Determine the [X, Y] coordinate at the center of the cell enclosing the given text.  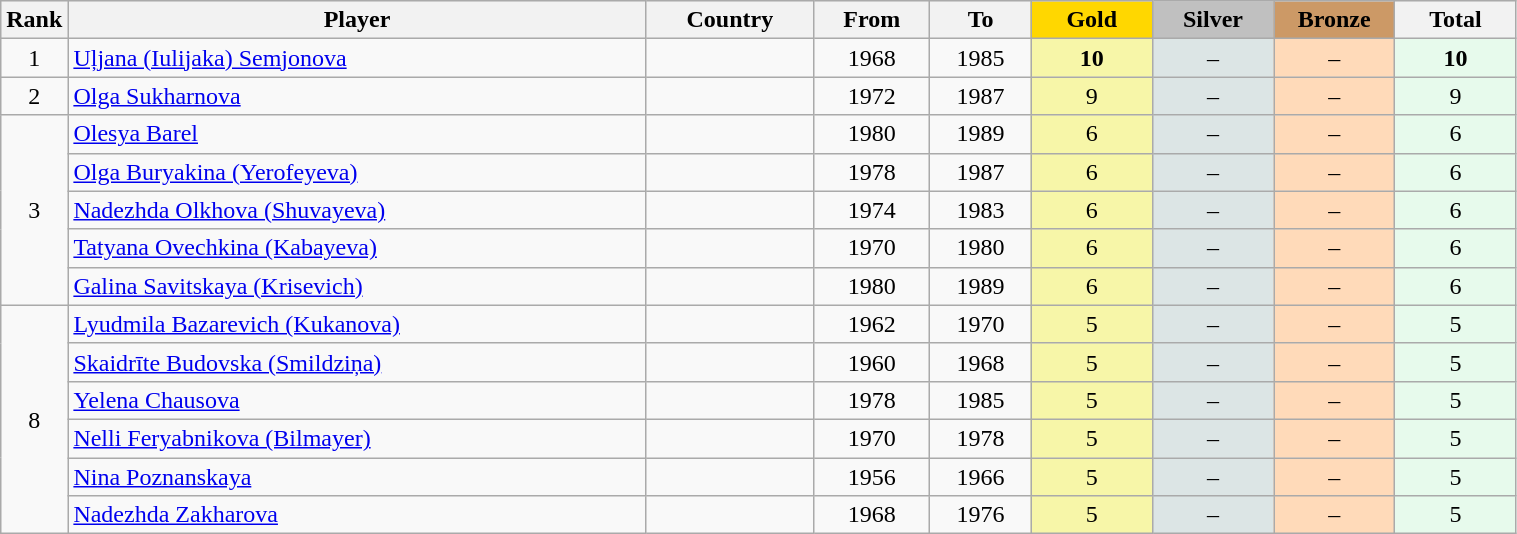
Olga Buryakina (Yerofeyeva) [357, 172]
Bronze [1334, 20]
Nadezhda Zakharova [357, 515]
Nina Poznanskaya [357, 477]
1 [34, 58]
Nelli Feryabnikova (Bilmayer) [357, 438]
Lyudmila Bazarevich (Kukanova) [357, 324]
Country [730, 20]
Yelena Chausova [357, 400]
Nadezhda Olkhova (Shuvayeva) [357, 210]
Galina Savitskaya (Krisevich) [357, 286]
Olesya Barel [357, 134]
Silver [1212, 20]
3 [34, 210]
Player [357, 20]
Gold [1092, 20]
From [872, 20]
Olga Sukharnova [357, 96]
1974 [872, 210]
Tatyana Ovechkina (Kabayeva) [357, 248]
8 [34, 419]
1966 [980, 477]
1972 [872, 96]
Rank [34, 20]
1983 [980, 210]
1962 [872, 324]
1976 [980, 515]
2 [34, 96]
Skaidrīte Budovska (Smildziņa) [357, 362]
Uļjana (Iulijaka) Semjonova [357, 58]
1956 [872, 477]
To [980, 20]
Total [1456, 20]
1960 [872, 362]
